Extract the [x, y] coordinate from the center of the cell holding the provided text.  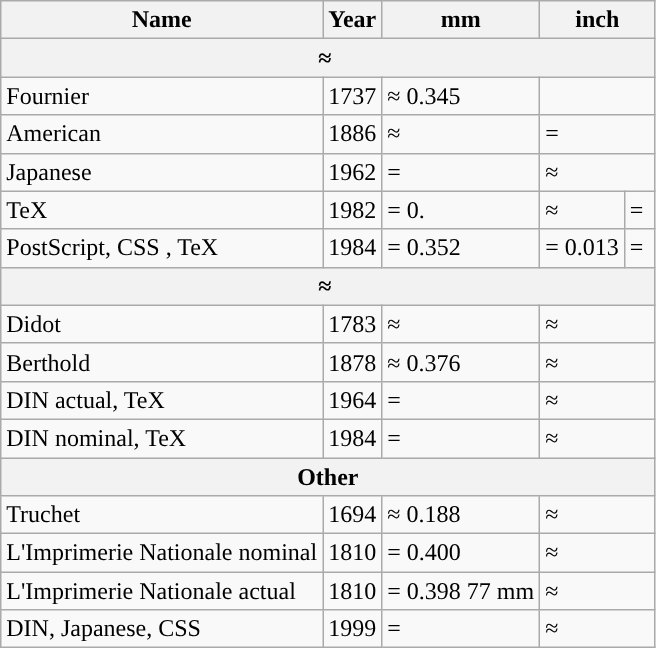
Didot [162, 324]
1737 [352, 96]
≈ 0.376 [461, 362]
1999 [352, 629]
Year [352, 20]
1694 [352, 515]
= 0. [461, 210]
≈ 0.188 [461, 515]
Other [328, 477]
DIN, Japanese, CSS [162, 629]
mm [461, 20]
1982 [352, 210]
≈ 0.345 [461, 96]
L'Imprimerie Nationale actual [162, 591]
L'Imprimerie Nationale nominal [162, 553]
1964 [352, 400]
American [162, 134]
PostScript, CSS , TeX [162, 248]
DIN nominal, TeX [162, 438]
Name [162, 20]
Fournier [162, 96]
Japanese [162, 172]
1962 [352, 172]
= 0.400 [461, 553]
1878 [352, 362]
= 0.352 [461, 248]
= 0.013 [582, 248]
DIN actual, TeX [162, 400]
Berthold [162, 362]
= 0.398 77 mm [461, 591]
Truchet [162, 515]
1783 [352, 324]
inch [598, 20]
TeX [162, 210]
1886 [352, 134]
